Extract the [x, y] coordinate from the center of the cell holding the provided text.  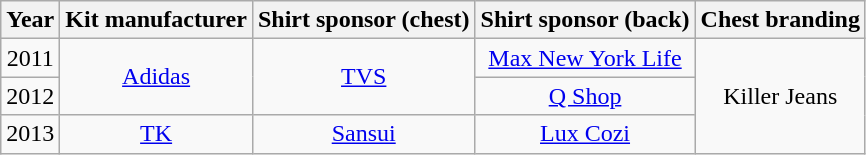
2012 [30, 96]
Max New York Life [585, 58]
TVS [364, 77]
Lux Cozi [585, 134]
2011 [30, 58]
Shirt sponsor (back) [585, 20]
Year [30, 20]
TK [156, 134]
Shirt sponsor (chest) [364, 20]
2013 [30, 134]
Q Shop [585, 96]
Kit manufacturer [156, 20]
Adidas [156, 77]
Killer Jeans [780, 96]
Chest branding [780, 20]
Sansui [364, 134]
